Capture the cell that displays the provided text and extract its [X, Y] central coordinate. 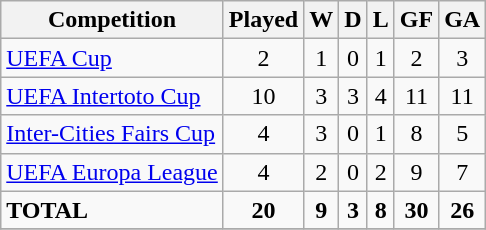
D [353, 20]
Competition [112, 20]
UEFA Intertoto Cup [112, 96]
GA [462, 20]
10 [263, 96]
UEFA Europa League [112, 172]
GF [416, 20]
Played [263, 20]
7 [462, 172]
TOTAL [112, 210]
UEFA Cup [112, 58]
5 [462, 134]
Inter-Cities Fairs Cup [112, 134]
26 [462, 210]
W [322, 20]
L [380, 20]
20 [263, 210]
30 [416, 210]
